Return the (x, y) coordinate for the center point of the cell that contains the specified text.  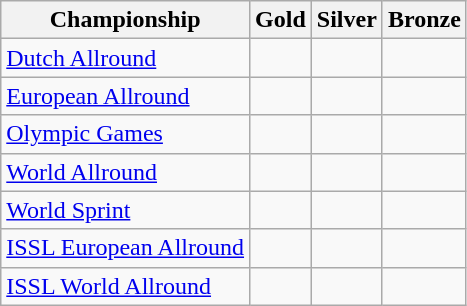
ISSL European Allround (126, 248)
World Allround (126, 172)
World Sprint (126, 210)
Bronze (424, 20)
Olympic Games (126, 134)
European Allround (126, 96)
Dutch Allround (126, 58)
Championship (126, 20)
Silver (346, 20)
Gold (281, 20)
ISSL World Allround (126, 286)
